Locate the cell with the specified text and output its [x, y] center coordinate. 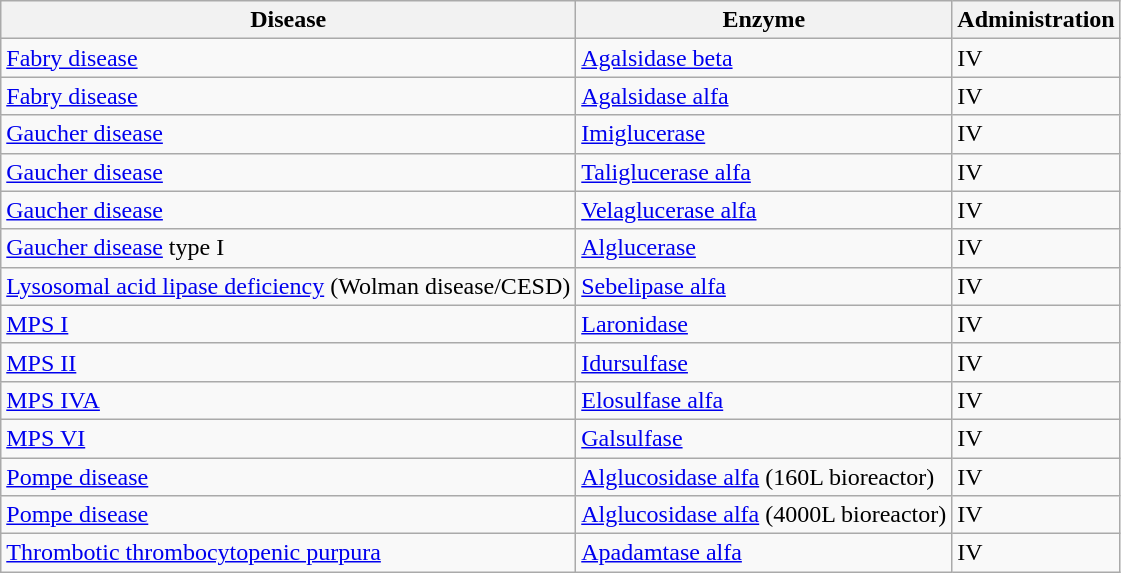
Alglucosidase alfa (4000L bioreactor) [764, 515]
Laronidase [764, 324]
Sebelipase alfa [764, 286]
Thrombotic thrombocytopenic purpura [288, 553]
MPS II [288, 362]
Imiglucerase [764, 134]
Alglucosidase alfa (160L bioreactor) [764, 477]
Galsulfase [764, 438]
Elosulfase alfa [764, 400]
MPS I [288, 324]
Agalsidase beta [764, 58]
MPS IVA [288, 400]
Lysosomal acid lipase deficiency (Wolman disease/CESD) [288, 286]
Taliglucerase alfa [764, 172]
MPS VI [288, 438]
Disease [288, 20]
Gaucher disease type I [288, 248]
Administration [1036, 20]
Enzyme [764, 20]
Agalsidase alfa [764, 96]
Idursulfase [764, 362]
Alglucerase [764, 248]
Apadamtase alfa [764, 553]
Velaglucerase alfa [764, 210]
